Find where the given text appears and provide that cell's center as (x, y) coordinate. 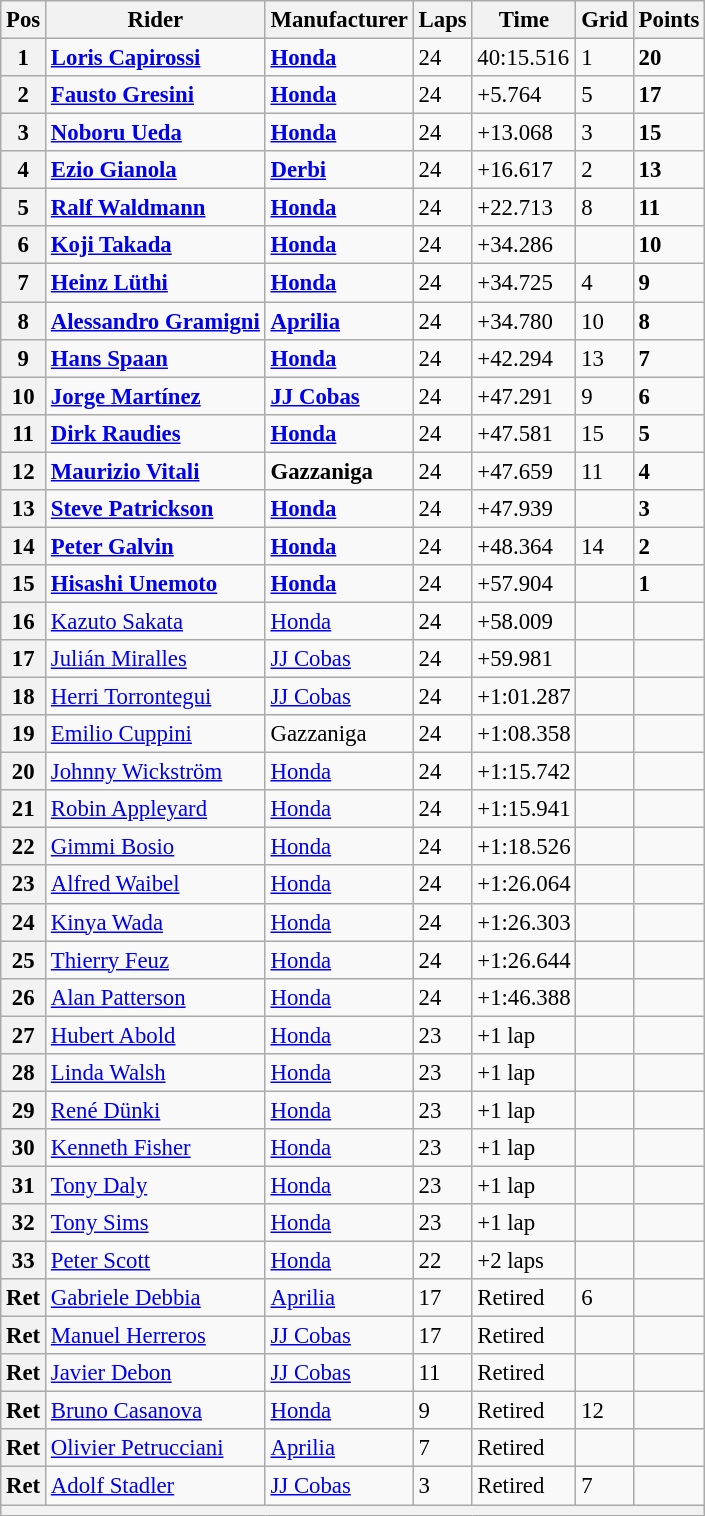
Thierry Feuz (156, 960)
Herri Torrontegui (156, 697)
Peter Galvin (156, 546)
Grid (604, 20)
+34.780 (524, 321)
Tony Daly (156, 1185)
+34.725 (524, 283)
Tony Sims (156, 1223)
Noboru Ueda (156, 133)
+1:01.287 (524, 697)
Koji Takada (156, 245)
28 (24, 1073)
Hisashi Unemoto (156, 584)
+59.981 (524, 659)
Robin Appleyard (156, 809)
Ralf Waldmann (156, 208)
Bruno Casanova (156, 1411)
18 (24, 697)
Manuel Herreros (156, 1336)
+2 laps (524, 1261)
Steve Patrickson (156, 509)
+47.659 (524, 471)
+58.009 (524, 621)
+1:15.941 (524, 809)
+1:26.644 (524, 960)
Alan Patterson (156, 997)
30 (24, 1148)
Linda Walsh (156, 1073)
Laps (442, 20)
Points (668, 20)
+1:15.742 (524, 772)
Alessandro Gramigni (156, 321)
Kenneth Fisher (156, 1148)
19 (24, 734)
Alfred Waibel (156, 885)
Emilio Cuppini (156, 734)
Kazuto Sakata (156, 621)
+1:08.358 (524, 734)
Pos (24, 20)
Hubert Abold (156, 1035)
+42.294 (524, 358)
Adolf Stadler (156, 1486)
Manufacturer (339, 20)
Derbi (339, 170)
31 (24, 1185)
+34.286 (524, 245)
+13.068 (524, 133)
Peter Scott (156, 1261)
32 (24, 1223)
+47.581 (524, 433)
Dirk Raudies (156, 433)
Jorge Martínez (156, 396)
Johnny Wickström (156, 772)
Hans Spaan (156, 358)
Loris Capirossi (156, 58)
+47.291 (524, 396)
Ezio Gianola (156, 170)
40:15.516 (524, 58)
+1:18.526 (524, 847)
Julián Miralles (156, 659)
29 (24, 1110)
21 (24, 809)
Fausto Gresini (156, 95)
Heinz Lüthi (156, 283)
+5.764 (524, 95)
Javier Debon (156, 1373)
Maurizio Vitali (156, 471)
+1:46.388 (524, 997)
Kinya Wada (156, 922)
René Dünki (156, 1110)
+48.364 (524, 546)
Time (524, 20)
+16.617 (524, 170)
26 (24, 997)
Rider (156, 20)
+47.939 (524, 509)
27 (24, 1035)
16 (24, 621)
33 (24, 1261)
+22.713 (524, 208)
+1:26.064 (524, 885)
25 (24, 960)
Gabriele Debbia (156, 1298)
+57.904 (524, 584)
Olivier Petrucciani (156, 1449)
+1:26.303 (524, 922)
Gimmi Bosio (156, 847)
